Provide the [x, y] coordinate of the cell's center where the given text is located.  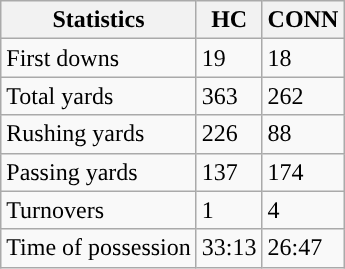
88 [303, 134]
Rushing yards [99, 134]
226 [229, 134]
CONN [303, 20]
1 [229, 210]
262 [303, 96]
363 [229, 96]
Total yards [99, 96]
33:13 [229, 248]
Time of possession [99, 248]
174 [303, 172]
18 [303, 58]
4 [303, 210]
Statistics [99, 20]
Passing yards [99, 172]
HC [229, 20]
First downs [99, 58]
26:47 [303, 248]
19 [229, 58]
Turnovers [99, 210]
137 [229, 172]
